Capture the cell that displays the provided text and extract its (x, y) central coordinate. 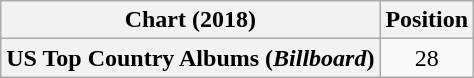
Position (427, 20)
Chart (2018) (190, 20)
US Top Country Albums (Billboard) (190, 58)
28 (427, 58)
